Pinpoint the cell where the given text exists, returning its [X, Y] midpoint coordinate. 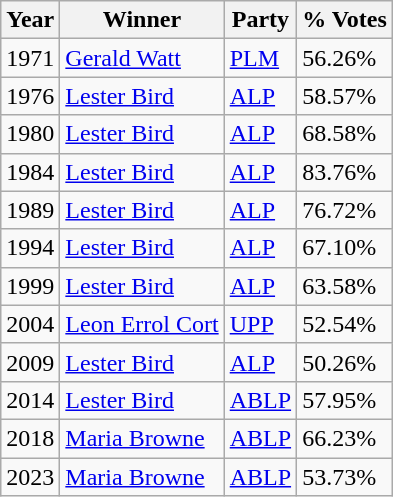
57.95% [345, 400]
Leon Errol Cort [142, 324]
68.58% [345, 134]
% Votes [345, 20]
63.58% [345, 286]
1999 [30, 286]
UPP [260, 324]
2009 [30, 362]
58.57% [345, 96]
2014 [30, 400]
56.26% [345, 58]
2023 [30, 477]
1994 [30, 248]
1980 [30, 134]
53.73% [345, 477]
2004 [30, 324]
Party [260, 20]
76.72% [345, 210]
83.76% [345, 172]
67.10% [345, 248]
Winner [142, 20]
Gerald Watt [142, 58]
2018 [30, 438]
Year [30, 20]
1989 [30, 210]
1976 [30, 96]
PLM [260, 58]
50.26% [345, 362]
1984 [30, 172]
66.23% [345, 438]
1971 [30, 58]
52.54% [345, 324]
